Detect which cell encompasses the target text, then output its (X, Y) center coordinate. 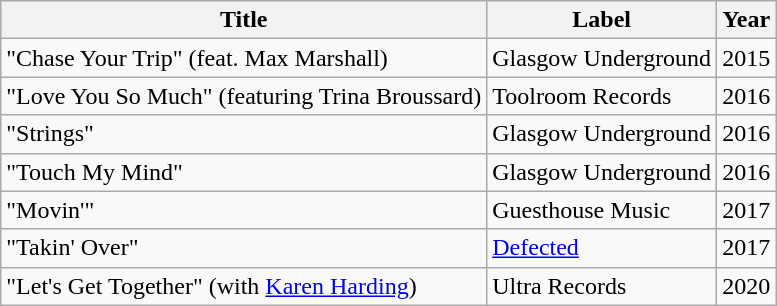
"Touch My Mind" (244, 172)
Year (746, 20)
"Chase Your Trip" (feat. Max Marshall) (244, 58)
Defected (602, 248)
Title (244, 20)
"Movin'" (244, 210)
2015 (746, 58)
"Love You So Much" (featuring Trina Broussard) (244, 96)
Ultra Records (602, 286)
"Takin' Over" (244, 248)
"Let's Get Together" (with Karen Harding) (244, 286)
"Strings" (244, 134)
2020 (746, 286)
Guesthouse Music (602, 210)
Toolroom Records (602, 96)
Label (602, 20)
